Find where the given text appears and provide that cell's center as (X, Y) coordinate. 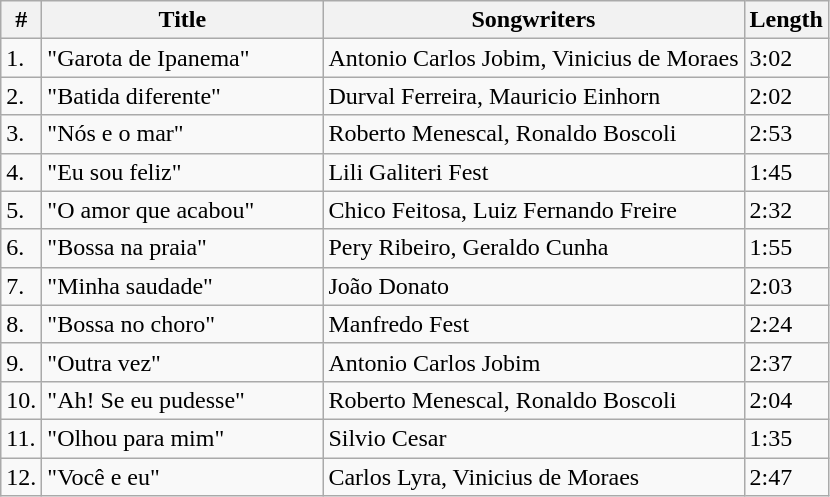
Carlos Lyra, Vinicius de Moraes (534, 477)
3. (22, 134)
Length (786, 20)
Antonio Carlos Jobim (534, 362)
Lili Galiteri Fest (534, 172)
"Garota de Ipanema" (182, 58)
2:37 (786, 362)
"Minha saudade" (182, 286)
"Olhou para mim" (182, 438)
2:53 (786, 134)
8. (22, 324)
João Donato (534, 286)
# (22, 20)
10. (22, 400)
7. (22, 286)
"Você e eu" (182, 477)
2:02 (786, 96)
2:47 (786, 477)
"Outra vez" (182, 362)
"Bossa na praia" (182, 248)
1. (22, 58)
4. (22, 172)
6. (22, 248)
"Eu sou feliz" (182, 172)
Silvio Cesar (534, 438)
Antonio Carlos Jobim, Vinicius de Moraes (534, 58)
11. (22, 438)
Title (182, 20)
Chico Feitosa, Luiz Fernando Freire (534, 210)
2:03 (786, 286)
2:04 (786, 400)
9. (22, 362)
2:24 (786, 324)
"Bossa no choro" (182, 324)
Durval Ferreira, Mauricio Einhorn (534, 96)
Pery Ribeiro, Geraldo Cunha (534, 248)
"Batida diferente" (182, 96)
1:45 (786, 172)
"O amor que acabou" (182, 210)
12. (22, 477)
2:32 (786, 210)
"Nós e o mar" (182, 134)
1:55 (786, 248)
5. (22, 210)
Songwriters (534, 20)
2. (22, 96)
1:35 (786, 438)
"Ah! Se eu pudesse" (182, 400)
3:02 (786, 58)
Manfredo Fest (534, 324)
